Detect which cell encompasses the target text, then output its [x, y] center coordinate. 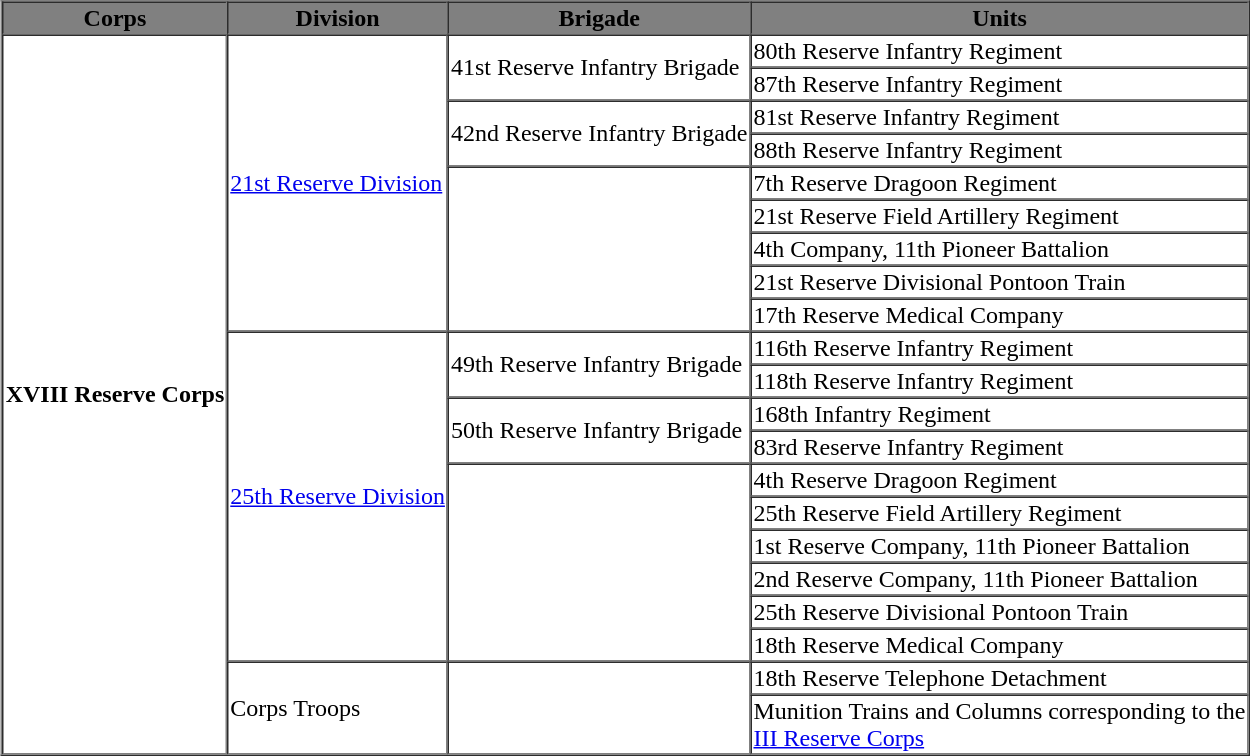
4th Reserve Dragoon Regiment [999, 480]
21st Reserve Divisional Pontoon Train [999, 282]
118th Reserve Infantry Regiment [999, 380]
7th Reserve Dragoon Regiment [999, 182]
87th Reserve Infantry Regiment [999, 84]
18th Reserve Medical Company [999, 644]
Units [999, 18]
1st Reserve Company, 11th Pioneer Battalion [999, 546]
Division [338, 18]
18th Reserve Telephone Detachment [999, 678]
21st Reserve Division [338, 182]
42nd Reserve Infantry Brigade [600, 133]
Corps Troops [338, 708]
80th Reserve Infantry Regiment [999, 50]
2nd Reserve Company, 11th Pioneer Battalion [999, 578]
50th Reserve Infantry Brigade [600, 431]
168th Infantry Regiment [999, 414]
17th Reserve Medical Company [999, 314]
4th Company, 11th Pioneer Battalion [999, 248]
116th Reserve Infantry Regiment [999, 348]
25th Reserve Divisional Pontoon Train [999, 612]
88th Reserve Infantry Regiment [999, 150]
81st Reserve Infantry Regiment [999, 116]
21st Reserve Field Artillery Regiment [999, 216]
41st Reserve Infantry Brigade [600, 67]
25th Reserve Division [338, 497]
Munition Trains and Columns corresponding to theIII Reserve Corps [999, 724]
Brigade [600, 18]
83rd Reserve Infantry Regiment [999, 446]
Corps [116, 18]
25th Reserve Field Artillery Regiment [999, 512]
49th Reserve Infantry Brigade [600, 365]
XVIII Reserve Corps [116, 394]
